Provide the [X, Y] coordinate of the cell's center where the given text is located.  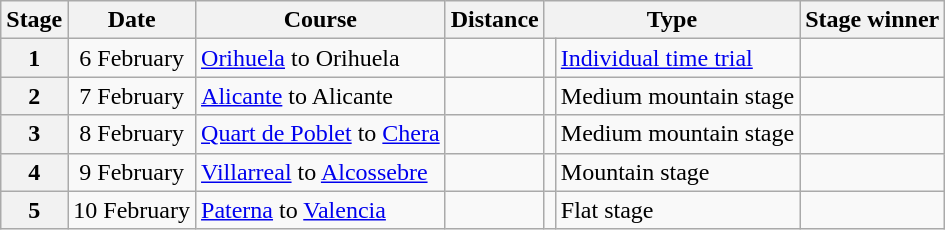
Individual time trial [677, 58]
Orihuela to Orihuela [321, 58]
2 [34, 96]
Stage winner [872, 20]
Type [672, 20]
Stage [34, 20]
Alicante to Alicante [321, 96]
7 February [132, 96]
9 February [132, 172]
3 [34, 134]
Quart de Poblet to Chera [321, 134]
4 [34, 172]
Mountain stage [677, 172]
5 [34, 210]
Distance [494, 20]
10 February [132, 210]
8 February [132, 134]
Date [132, 20]
Flat stage [677, 210]
6 February [132, 58]
Villarreal to Alcossebre [321, 172]
Paterna to Valencia [321, 210]
Course [321, 20]
1 [34, 58]
